Return the [x, y] coordinate for the center point of the cell that contains the specified text.  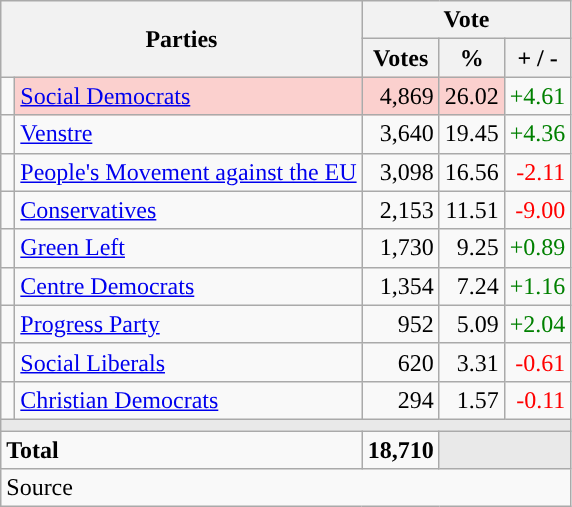
Social Liberals [188, 362]
18,710 [400, 449]
People's Movement against the EU [188, 172]
Venstre [188, 134]
Green Left [188, 248]
3,098 [400, 172]
Source [286, 488]
26.02 [472, 96]
1,730 [400, 248]
1.57 [472, 400]
5.09 [472, 324]
Progress Party [188, 324]
3.31 [472, 362]
294 [400, 400]
620 [400, 362]
+4.36 [538, 134]
+2.04 [538, 324]
2,153 [400, 210]
Centre Democrats [188, 286]
-2.11 [538, 172]
3,640 [400, 134]
+1.16 [538, 286]
Conservatives [188, 210]
Votes [400, 58]
-0.61 [538, 362]
% [472, 58]
Vote [466, 20]
16.56 [472, 172]
4,869 [400, 96]
11.51 [472, 210]
-0.11 [538, 400]
-9.00 [538, 210]
9.25 [472, 248]
Total [182, 449]
+ / - [538, 58]
952 [400, 324]
1,354 [400, 286]
Christian Democrats [188, 400]
+4.61 [538, 96]
Parties [182, 39]
Social Democrats [188, 96]
19.45 [472, 134]
+0.89 [538, 248]
7.24 [472, 286]
